Search for the cell housing the specified text and yield its [X, Y] center coordinate. 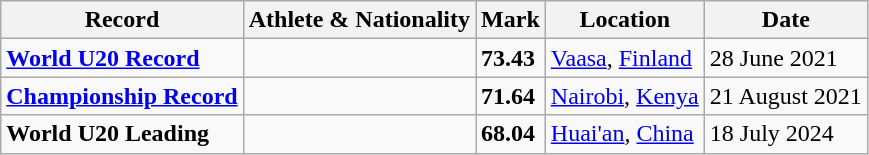
Huai'an, China [624, 134]
28 June 2021 [786, 58]
Vaasa, Finland [624, 58]
World U20 Record [122, 58]
Mark [511, 20]
Championship Record [122, 96]
21 August 2021 [786, 96]
18 July 2024 [786, 134]
68.04 [511, 134]
Location [624, 20]
Athlete & Nationality [359, 20]
71.64 [511, 96]
Record [122, 20]
73.43 [511, 58]
Nairobi, Kenya [624, 96]
World U20 Leading [122, 134]
Date [786, 20]
